Return [X, Y] of the center of cell containing provided text 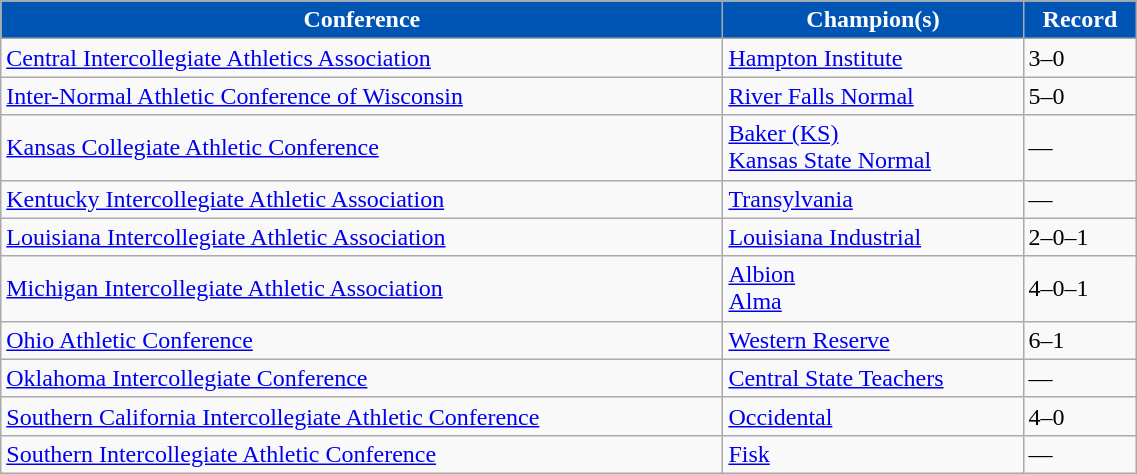
Central Intercollegiate Athletics Association [362, 58]
2–0–1 [1080, 237]
Baker (KS)Kansas State Normal [873, 148]
5–0 [1080, 96]
Michigan Intercollegiate Athletic Association [362, 288]
4–0–1 [1080, 288]
Kentucky Intercollegiate Athletic Association [362, 199]
Transylvania [873, 199]
Hampton Institute [873, 58]
Champion(s) [873, 20]
Record [1080, 20]
Central State Teachers [873, 378]
Oklahoma Intercollegiate Conference [362, 378]
Louisiana Industrial [873, 237]
River Falls Normal [873, 96]
Western Reserve [873, 340]
Kansas Collegiate Athletic Conference [362, 148]
Southern Intercollegiate Athletic Conference [362, 454]
6–1 [1080, 340]
AlbionAlma [873, 288]
3–0 [1080, 58]
Conference [362, 20]
Occidental [873, 416]
Southern California Intercollegiate Athletic Conference [362, 416]
4–0 [1080, 416]
Fisk [873, 454]
Louisiana Intercollegiate Athletic Association [362, 237]
Ohio Athletic Conference [362, 340]
Inter-Normal Athletic Conference of Wisconsin [362, 96]
